Find where the given text appears and provide that cell's center as [x, y] coordinate. 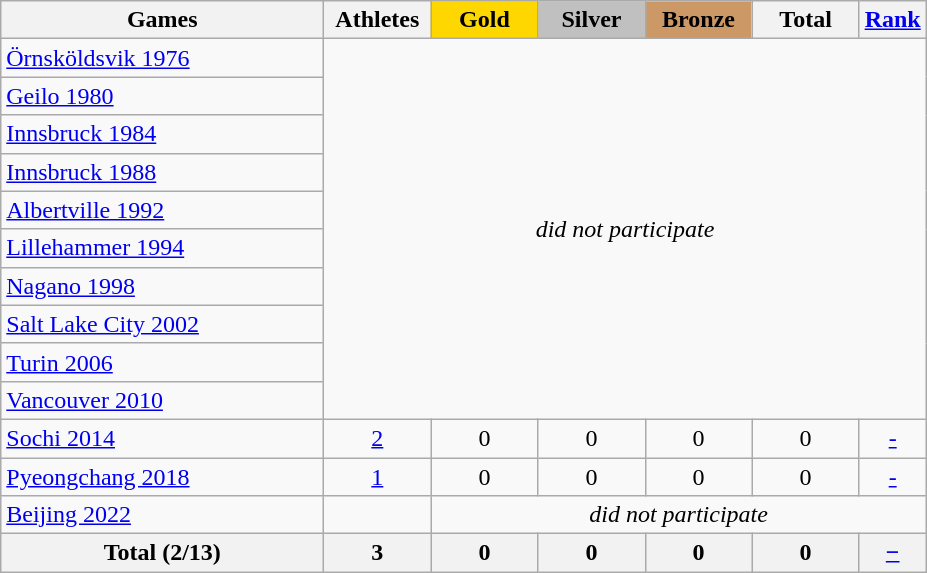
Vancouver 2010 [162, 400]
Salt Lake City 2002 [162, 324]
Albertville 1992 [162, 210]
Bronze [698, 20]
Beijing 2022 [162, 515]
Nagano 1998 [162, 286]
Games [162, 20]
Total [806, 20]
2 [378, 438]
Turin 2006 [162, 362]
Sochi 2014 [162, 438]
Geilo 1980 [162, 96]
Silver [592, 20]
Athletes [378, 20]
Innsbruck 1984 [162, 134]
Pyeongchang 2018 [162, 477]
− [892, 553]
3 [378, 553]
Lillehammer 1994 [162, 248]
Rank [892, 20]
Gold [484, 20]
1 [378, 477]
Örnsköldsvik 1976 [162, 58]
Innsbruck 1988 [162, 172]
Total (2/13) [162, 553]
